Determine the (x, y) coordinate at the center of the cell enclosing the given text.  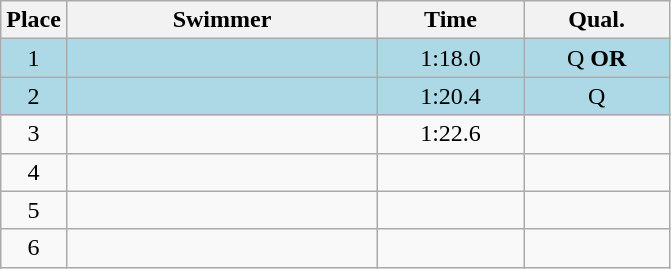
Qual. (597, 20)
Place (34, 20)
1:20.4 (451, 96)
Q OR (597, 58)
2 (34, 96)
1:18.0 (451, 58)
4 (34, 172)
6 (34, 248)
1:22.6 (451, 134)
1 (34, 58)
Swimmer (222, 20)
Time (451, 20)
3 (34, 134)
Q (597, 96)
5 (34, 210)
